Return (X, Y) of the center of cell containing provided text 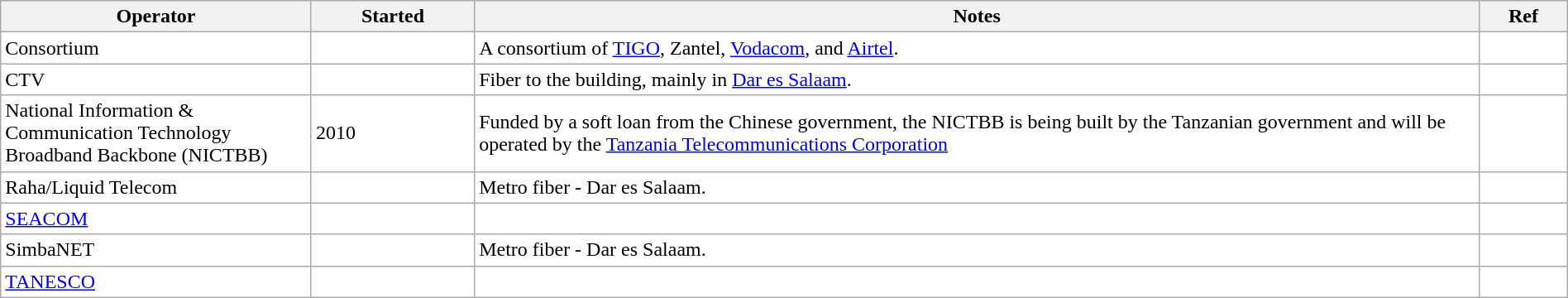
Ref (1523, 17)
National Information & Communication Technology Broadband Backbone (NICTBB) (156, 133)
Fiber to the building, mainly in Dar es Salaam. (978, 79)
SimbaNET (156, 250)
CTV (156, 79)
Operator (156, 17)
SEACOM (156, 219)
Started (392, 17)
Notes (978, 17)
A consortium of TIGO, Zantel, Vodacom, and Airtel. (978, 48)
Consortium (156, 48)
2010 (392, 133)
TANESCO (156, 281)
Raha/Liquid Telecom (156, 187)
